Determine the (X, Y) coordinate at the center of the cell enclosing the given text.  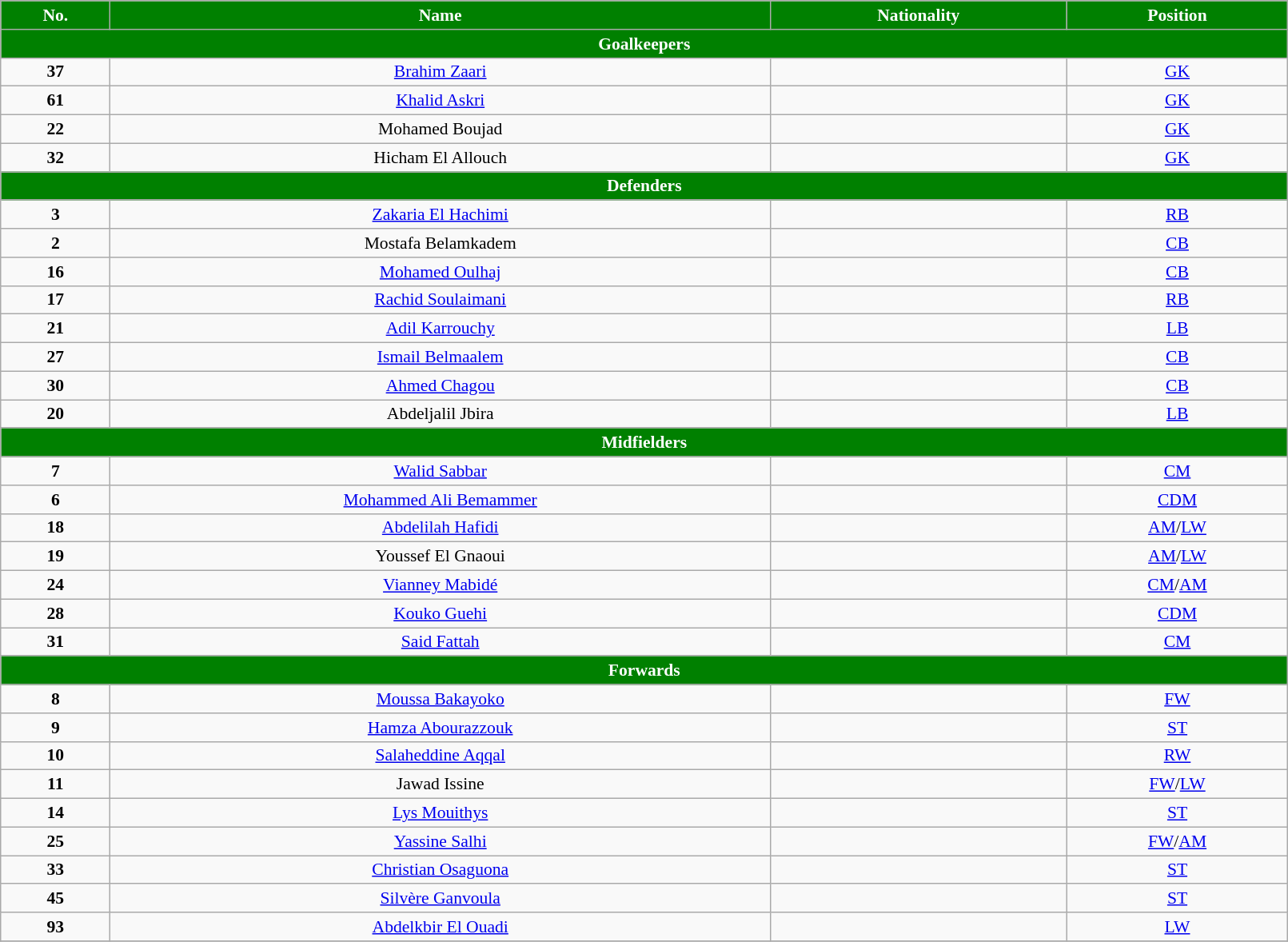
Youssef El Gnaoui (441, 557)
Abdelilah Hafidi (441, 528)
21 (56, 329)
Walid Sabbar (441, 471)
Ismail Belmaalem (441, 357)
FW/AM (1177, 841)
2 (56, 243)
Yassine Salhi (441, 841)
8 (56, 699)
9 (56, 728)
Mohamed Oulhaj (441, 272)
No. (56, 15)
18 (56, 528)
Mostafa Belamkadem (441, 243)
Kouko Guehi (441, 613)
Goalkeepers (644, 44)
61 (56, 101)
Adil Karrouchy (441, 329)
Position (1177, 15)
37 (56, 72)
Moussa Bakayoko (441, 699)
Jawad Issine (441, 784)
RW (1177, 756)
32 (56, 158)
Mohamed Boujad (441, 130)
93 (56, 927)
28 (56, 613)
7 (56, 471)
Hamza Abourazzouk (441, 728)
LW (1177, 927)
CM/AM (1177, 585)
Forwards (644, 671)
Abdelkbir El Ouadi (441, 927)
33 (56, 870)
Silvère Ganvoula (441, 899)
Lys Mouithys (441, 813)
20 (56, 414)
14 (56, 813)
Hicham El Allouch (441, 158)
Nationality (919, 15)
10 (56, 756)
Abdeljalil Jbira (441, 414)
31 (56, 642)
Zakaria El Hachimi (441, 215)
19 (56, 557)
24 (56, 585)
Brahim Zaari (441, 72)
Said Fattah (441, 642)
Midfielders (644, 443)
16 (56, 272)
Defenders (644, 186)
Khalid Askri (441, 101)
30 (56, 385)
45 (56, 899)
Mohammed Ali Bemammer (441, 500)
Christian Osaguona (441, 870)
Name (441, 15)
11 (56, 784)
Ahmed Chagou (441, 385)
6 (56, 500)
Salaheddine Aqqal (441, 756)
FW/LW (1177, 784)
17 (56, 300)
Vianney Mabidé (441, 585)
27 (56, 357)
Rachid Soulaimani (441, 300)
3 (56, 215)
FW (1177, 699)
22 (56, 130)
25 (56, 841)
